Find where the given text appears and provide that cell's center as (X, Y) coordinate. 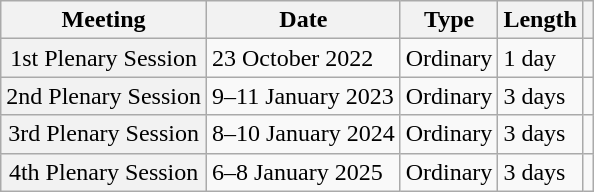
8–10 January 2024 (303, 134)
9–11 January 2023 (303, 96)
2nd Plenary Session (104, 96)
23 October 2022 (303, 58)
3rd Plenary Session (104, 134)
Meeting (104, 20)
Length (540, 20)
6–8 January 2025 (303, 172)
1 day (540, 58)
4th Plenary Session (104, 172)
Date (303, 20)
Type (449, 20)
1st Plenary Session (104, 58)
